Identify which cell holds the provided text, then report its [x, y] central coordinate. 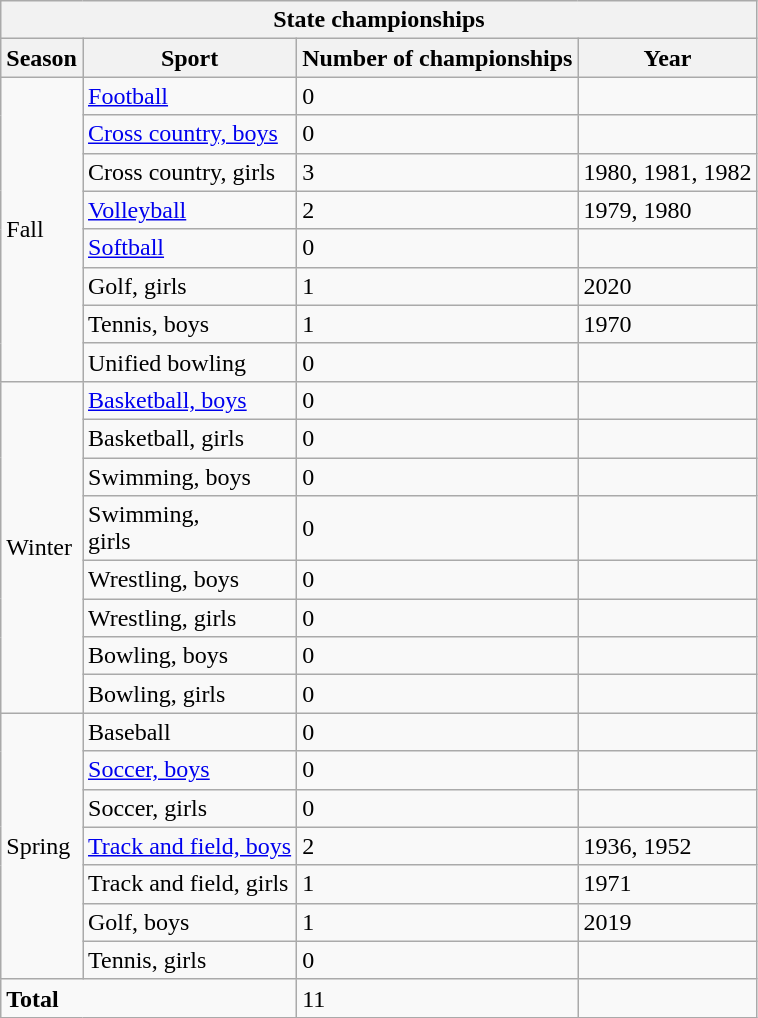
Football [189, 96]
1980, 1981, 1982 [668, 172]
1936, 1952 [668, 846]
Spring [42, 846]
2020 [668, 286]
Tennis, boys [189, 324]
Basketball, girls [189, 438]
Wrestling, boys [189, 580]
Soccer, girls [189, 808]
Swimming,girls [189, 528]
Winter [42, 547]
Basketball, boys [189, 400]
Bowling, boys [189, 656]
Swimming, boys [189, 477]
State championships [379, 20]
Cross country, girls [189, 172]
1971 [668, 884]
Soccer, boys [189, 770]
Cross country, boys [189, 134]
3 [438, 172]
Fall [42, 229]
Golf, boys [189, 922]
Total [149, 998]
2019 [668, 922]
1970 [668, 324]
1979, 1980 [668, 210]
Track and field, girls [189, 884]
Baseball [189, 732]
Volleyball [189, 210]
Softball [189, 248]
Track and field, boys [189, 846]
Unified bowling [189, 362]
Sport [189, 58]
Number of championships [438, 58]
Year [668, 58]
Tennis, girls [189, 960]
Season [42, 58]
Golf, girls [189, 286]
Bowling, girls [189, 694]
Wrestling, girls [189, 618]
11 [438, 998]
